From the cell containing the given text, extract its center point as [x, y] coordinate. 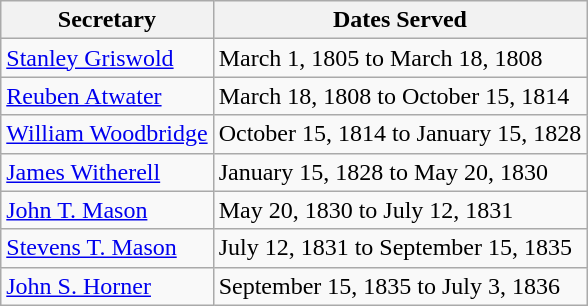
September 15, 1835 to July 3, 1836 [400, 286]
James Witherell [107, 172]
July 12, 1831 to September 15, 1835 [400, 248]
October 15, 1814 to January 15, 1828 [400, 134]
Dates Served [400, 20]
John S. Horner [107, 286]
Stanley Griswold [107, 58]
May 20, 1830 to July 12, 1831 [400, 210]
Reuben Atwater [107, 96]
March 18, 1808 to October 15, 1814 [400, 96]
Stevens T. Mason [107, 248]
William Woodbridge [107, 134]
Secretary [107, 20]
John T. Mason [107, 210]
March 1, 1805 to March 18, 1808 [400, 58]
January 15, 1828 to May 20, 1830 [400, 172]
